Extract the [X, Y] coordinate from the center of the cell holding the provided text.  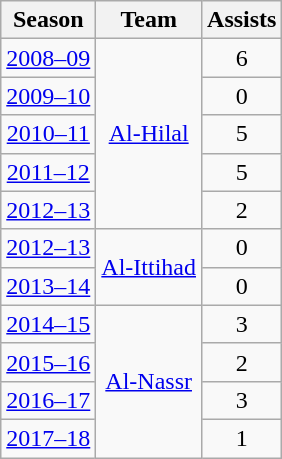
2010–11 [48, 134]
2013–14 [48, 286]
Assists [242, 20]
2017–18 [48, 438]
Al-Nassr [149, 381]
1 [242, 438]
2009–10 [48, 96]
Al-Hilal [149, 134]
2016–17 [48, 400]
Season [48, 20]
Team [149, 20]
2015–16 [48, 362]
6 [242, 58]
2008–09 [48, 58]
2014–15 [48, 324]
2011–12 [48, 172]
Al-Ittihad [149, 267]
